For the text-containing cell, return its midpoint in [X, Y] coordinate format. 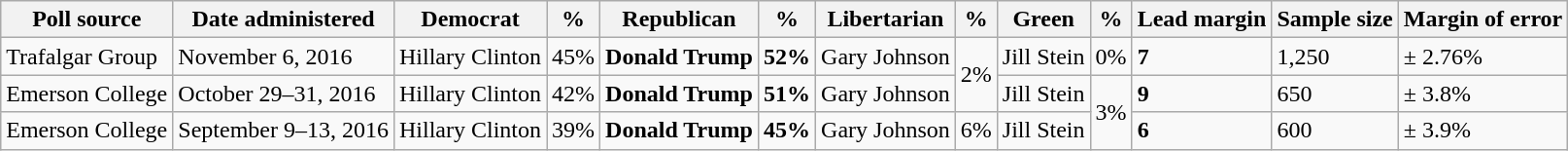
3% [1111, 112]
± 3.8% [1483, 94]
600 [1335, 131]
7 [1202, 57]
± 3.9% [1483, 131]
42% [573, 94]
51% [787, 94]
650 [1335, 94]
0% [1111, 57]
November 6, 2016 [284, 57]
Democrat [470, 19]
2% [975, 75]
Sample size [1335, 19]
Republican [680, 19]
39% [573, 131]
Poll source [87, 19]
52% [787, 57]
Green [1043, 19]
Margin of error [1483, 19]
September 9–13, 2016 [284, 131]
Date administered [284, 19]
October 29–31, 2016 [284, 94]
9 [1202, 94]
± 2.76% [1483, 57]
Libertarian [886, 19]
Lead margin [1202, 19]
1,250 [1335, 57]
6 [1202, 131]
6% [975, 131]
Trafalgar Group [87, 57]
